Identify which cell holds the provided text, then report its (X, Y) central coordinate. 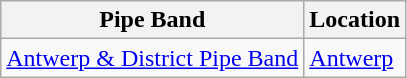
Pipe Band (152, 20)
Location (355, 20)
Antwerp & District Pipe Band (152, 58)
Antwerp (355, 58)
